Return the (x, y) coordinate for the center point of the cell that contains the specified text.  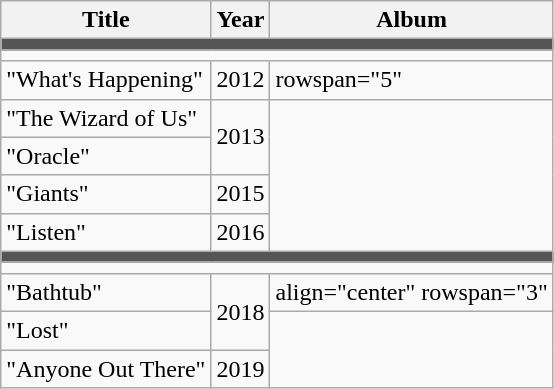
rowspan="5" (412, 80)
"Listen" (106, 232)
"Lost" (106, 330)
"Oracle" (106, 156)
2015 (240, 194)
"Giants" (106, 194)
align="center" rowspan="3" (412, 292)
"Anyone Out There" (106, 369)
2019 (240, 369)
2016 (240, 232)
Title (106, 20)
"The Wizard of Us" (106, 118)
"What's Happening" (106, 80)
2013 (240, 137)
Album (412, 20)
2012 (240, 80)
2018 (240, 311)
Year (240, 20)
"Bathtub" (106, 292)
